Detect which cell encompasses the target text, then output its [x, y] center coordinate. 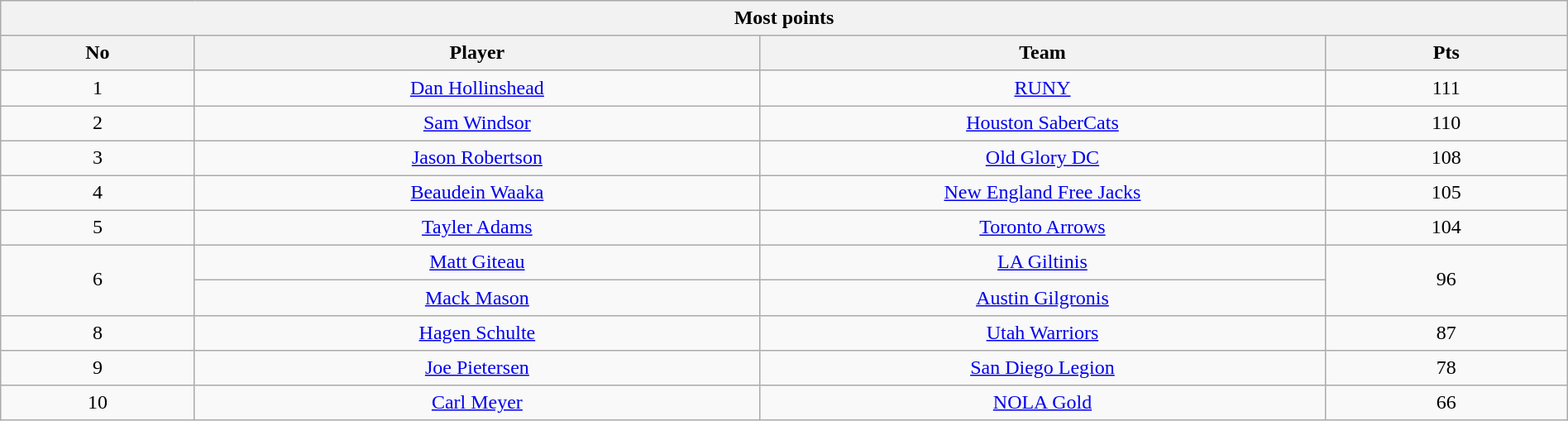
Team [1043, 53]
Austin Gilgronis [1043, 298]
RUNY [1043, 88]
110 [1446, 123]
Hagen Schulte [477, 332]
104 [1446, 227]
Toronto Arrows [1043, 227]
Dan Hollinshead [477, 88]
66 [1446, 403]
1 [98, 88]
111 [1446, 88]
78 [1446, 367]
3 [98, 158]
Tayler Adams [477, 227]
Beaudein Waaka [477, 193]
NOLA Gold [1043, 403]
Utah Warriors [1043, 332]
Carl Meyer [477, 403]
5 [98, 227]
Player [477, 53]
Sam Windsor [477, 123]
6 [98, 281]
New England Free Jacks [1043, 193]
10 [98, 403]
No [98, 53]
Pts [1446, 53]
9 [98, 367]
4 [98, 193]
105 [1446, 193]
Houston SaberCats [1043, 123]
Old Glory DC [1043, 158]
Most points [784, 18]
108 [1446, 158]
Jason Robertson [477, 158]
2 [98, 123]
San Diego Legion [1043, 367]
8 [98, 332]
Mack Mason [477, 298]
Joe Pietersen [477, 367]
87 [1446, 332]
LA Giltinis [1043, 263]
96 [1446, 281]
Matt Giteau [477, 263]
